Output the (X, Y) coordinate of the center of the cell containing the given text.  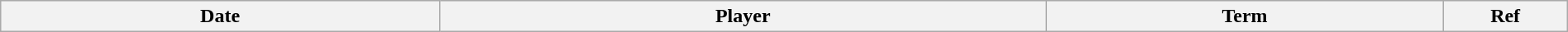
Term (1245, 16)
Player (743, 16)
Ref (1505, 16)
Date (220, 16)
